Extract the (X, Y) coordinate from the center of the cell holding the provided text.  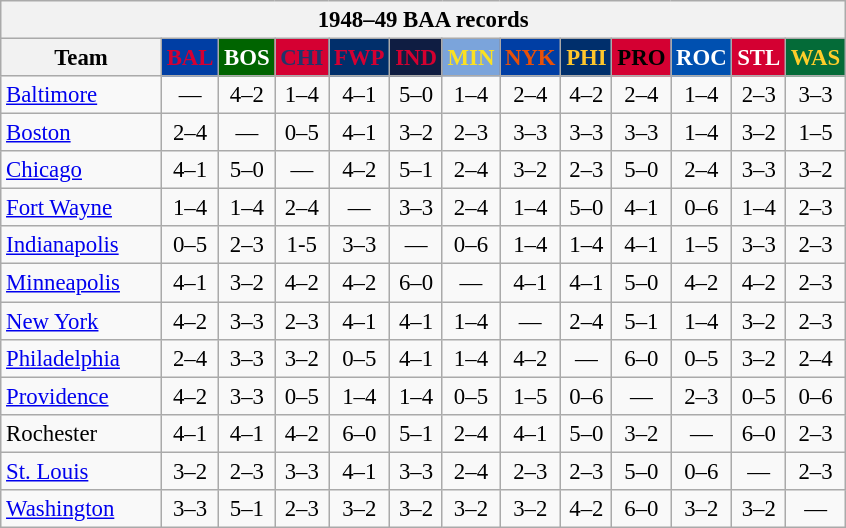
1-5 (302, 245)
Minneapolis (82, 283)
IND (416, 58)
NYK (530, 58)
1948–49 BAA records (424, 20)
CHI (302, 58)
Rochester (82, 433)
BOS (247, 58)
Team (82, 58)
Boston (82, 133)
Providence (82, 396)
PHI (586, 58)
St. Louis (82, 471)
MIN (470, 58)
FWP (360, 58)
Chicago (82, 170)
ROC (702, 58)
WAS (816, 58)
Philadelphia (82, 358)
Indianapolis (82, 245)
Baltimore (82, 95)
New York (82, 321)
BAL (190, 58)
PRO (642, 58)
STL (759, 58)
Washington (82, 509)
Fort Wayne (82, 208)
